Return the (x, y) coordinate for the center point of the cell that contains the specified text.  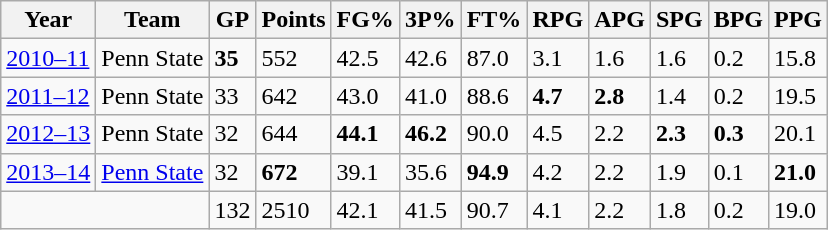
GP (232, 20)
35 (232, 58)
94.9 (494, 172)
41.0 (430, 96)
644 (294, 134)
FT% (494, 20)
1.4 (679, 96)
2510 (294, 210)
90.7 (494, 210)
0.3 (738, 134)
2013–14 (48, 172)
87.0 (494, 58)
44.1 (365, 134)
BPG (738, 20)
3.1 (558, 58)
642 (294, 96)
15.8 (798, 58)
2.8 (620, 96)
19.0 (798, 210)
41.5 (430, 210)
Year (48, 20)
19.5 (798, 96)
132 (232, 210)
4.7 (558, 96)
90.0 (494, 134)
2011–12 (48, 96)
42.1 (365, 210)
SPG (679, 20)
Points (294, 20)
33 (232, 96)
672 (294, 172)
APG (620, 20)
4.2 (558, 172)
46.2 (430, 134)
2010–11 (48, 58)
552 (294, 58)
2.3 (679, 134)
21.0 (798, 172)
20.1 (798, 134)
42.5 (365, 58)
FG% (365, 20)
4.5 (558, 134)
4.1 (558, 210)
42.6 (430, 58)
Team (152, 20)
88.6 (494, 96)
1.9 (679, 172)
43.0 (365, 96)
35.6 (430, 172)
0.1 (738, 172)
RPG (558, 20)
2012–13 (48, 134)
3P% (430, 20)
1.8 (679, 210)
39.1 (365, 172)
PPG (798, 20)
